Detect which cell encompasses the target text, then output its (x, y) center coordinate. 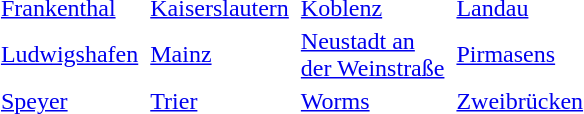
Neustadt ander Weinstraße (372, 54)
Mainz (220, 54)
